Return [x, y] of the center of cell containing provided text 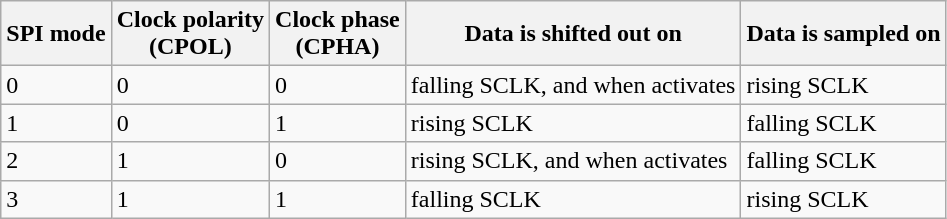
Data is sampled on [844, 34]
falling SCLK, and when activates [573, 85]
Clock polarity(CPOL) [190, 34]
Data is shifted out on [573, 34]
Clock phase(CPHA) [338, 34]
3 [56, 199]
2 [56, 161]
rising SCLK, and when activates [573, 161]
SPI mode [56, 34]
